Scan for the cell matching the given text and deliver its [x, y] coordinate at center. 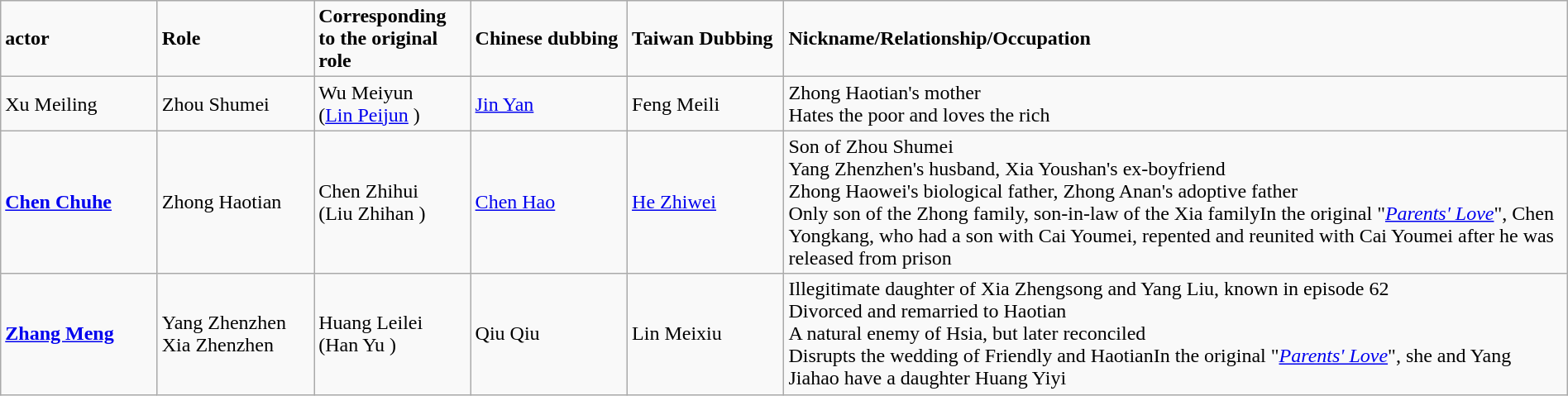
Zhang Meng [79, 334]
Corresponding to the original role [392, 39]
Wu Meiyun(Lin Peijun ) [392, 104]
Chen Chuhe [79, 202]
Role [235, 39]
Xu Meiling [79, 104]
Chinese dubbing [549, 39]
Zhong Haotian's motherHates the poor and loves the rich [1176, 104]
Jin Yan [549, 104]
Lin Meixiu [706, 334]
Taiwan Dubbing [706, 39]
Qiu Qiu [549, 334]
Nickname/Relationship/Occupation [1176, 39]
actor [79, 39]
Chen Zhihui(Liu Zhihan ) [392, 202]
Chen Hao [549, 202]
He Zhiwei [706, 202]
Huang Leilei(Han Yu ) [392, 334]
Zhou Shumei [235, 104]
Zhong Haotian [235, 202]
Yang ZhenzhenXia Zhenzhen [235, 334]
Feng Meili [706, 104]
